For the text-containing cell, return its midpoint in [X, Y] coordinate format. 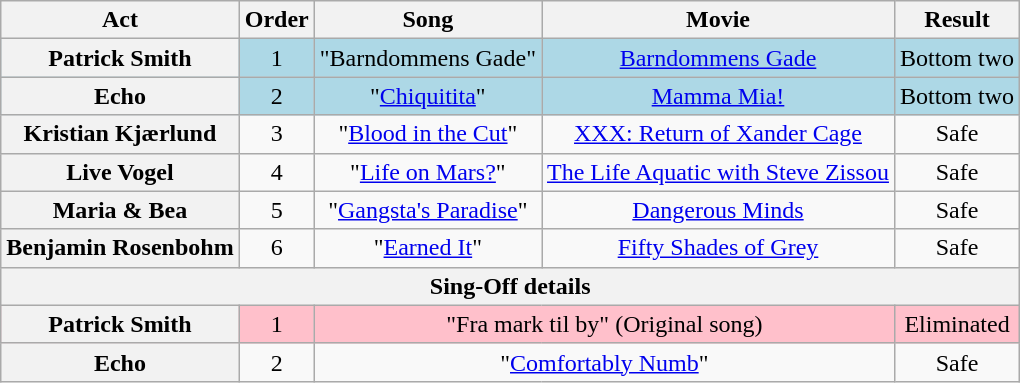
"Earned It" [428, 248]
Fifty Shades of Grey [718, 248]
Order [276, 20]
Dangerous Minds [718, 210]
6 [276, 248]
5 [276, 210]
XXX: Return of Xander Cage [718, 134]
Result [956, 20]
Eliminated [956, 324]
"Life on Mars?" [428, 172]
Act [120, 20]
4 [276, 172]
The Life Aquatic with Steve Zissou [718, 172]
Maria & Bea [120, 210]
"Gangsta's Paradise" [428, 210]
"Barndommens Gade" [428, 58]
Song [428, 20]
"Fra mark til by" (Original song) [604, 324]
"Chiquitita" [428, 96]
Benjamin Rosenbohm [120, 248]
Barndommens Gade [718, 58]
3 [276, 134]
"Blood in the Cut" [428, 134]
Kristian Kjærlund [120, 134]
"Comfortably Numb" [604, 362]
Sing-Off details [510, 286]
Live Vogel [120, 172]
Movie [718, 20]
Mamma Mia! [718, 96]
